Identify which cell holds the provided text, then report its [x, y] central coordinate. 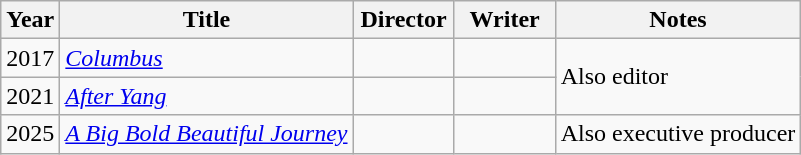
After Yang [206, 96]
Director [404, 20]
2017 [30, 58]
Also editor [678, 77]
2025 [30, 134]
Columbus [206, 58]
Notes [678, 20]
Writer [504, 20]
Title [206, 20]
A Big Bold Beautiful Journey [206, 134]
Year [30, 20]
Also executive producer [678, 134]
2021 [30, 96]
